Return the (x, y) coordinate for the center point of the cell that contains the specified text.  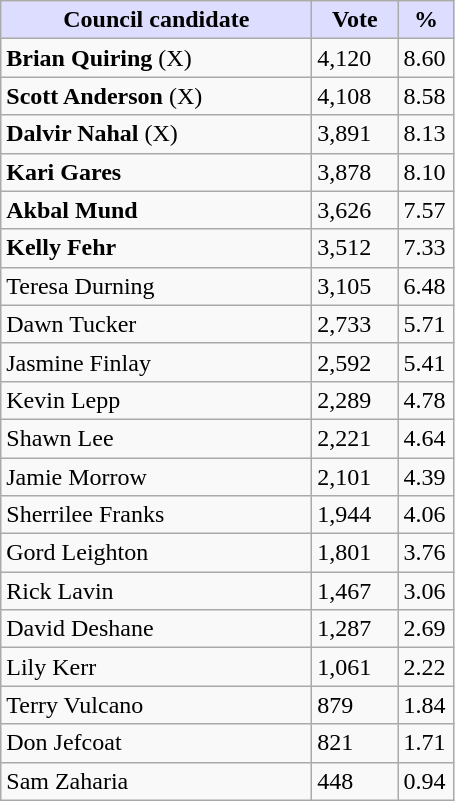
Shawn Lee (156, 438)
Don Jefcoat (156, 743)
Sam Zaharia (156, 781)
448 (355, 781)
1,801 (355, 553)
Akbal Mund (156, 210)
% (426, 20)
1,287 (355, 629)
8.13 (426, 134)
3.06 (426, 591)
2,101 (355, 477)
4.78 (426, 400)
4.06 (426, 515)
3,105 (355, 286)
Rick Lavin (156, 591)
4,108 (355, 96)
1.71 (426, 743)
Scott Anderson (X) (156, 96)
7.57 (426, 210)
Kari Gares (156, 172)
2.22 (426, 667)
1,061 (355, 667)
Kelly Fehr (156, 248)
5.71 (426, 324)
5.41 (426, 362)
3,626 (355, 210)
3.76 (426, 553)
2,221 (355, 438)
4.39 (426, 477)
821 (355, 743)
8.58 (426, 96)
Brian Quiring (X) (156, 58)
8.10 (426, 172)
3,512 (355, 248)
2,289 (355, 400)
4,120 (355, 58)
Vote (355, 20)
Teresa Durning (156, 286)
879 (355, 705)
2.69 (426, 629)
Lily Kerr (156, 667)
6.48 (426, 286)
Jasmine Finlay (156, 362)
Terry Vulcano (156, 705)
Gord Leighton (156, 553)
Kevin Lepp (156, 400)
0.94 (426, 781)
2,592 (355, 362)
Dalvir Nahal (X) (156, 134)
Dawn Tucker (156, 324)
Jamie Morrow (156, 477)
1,467 (355, 591)
1.84 (426, 705)
Council candidate (156, 20)
7.33 (426, 248)
4.64 (426, 438)
1,944 (355, 515)
Sherrilee Franks (156, 515)
8.60 (426, 58)
David Deshane (156, 629)
2,733 (355, 324)
3,878 (355, 172)
3,891 (355, 134)
